From the cell containing the given text, extract its center point as [X, Y] coordinate. 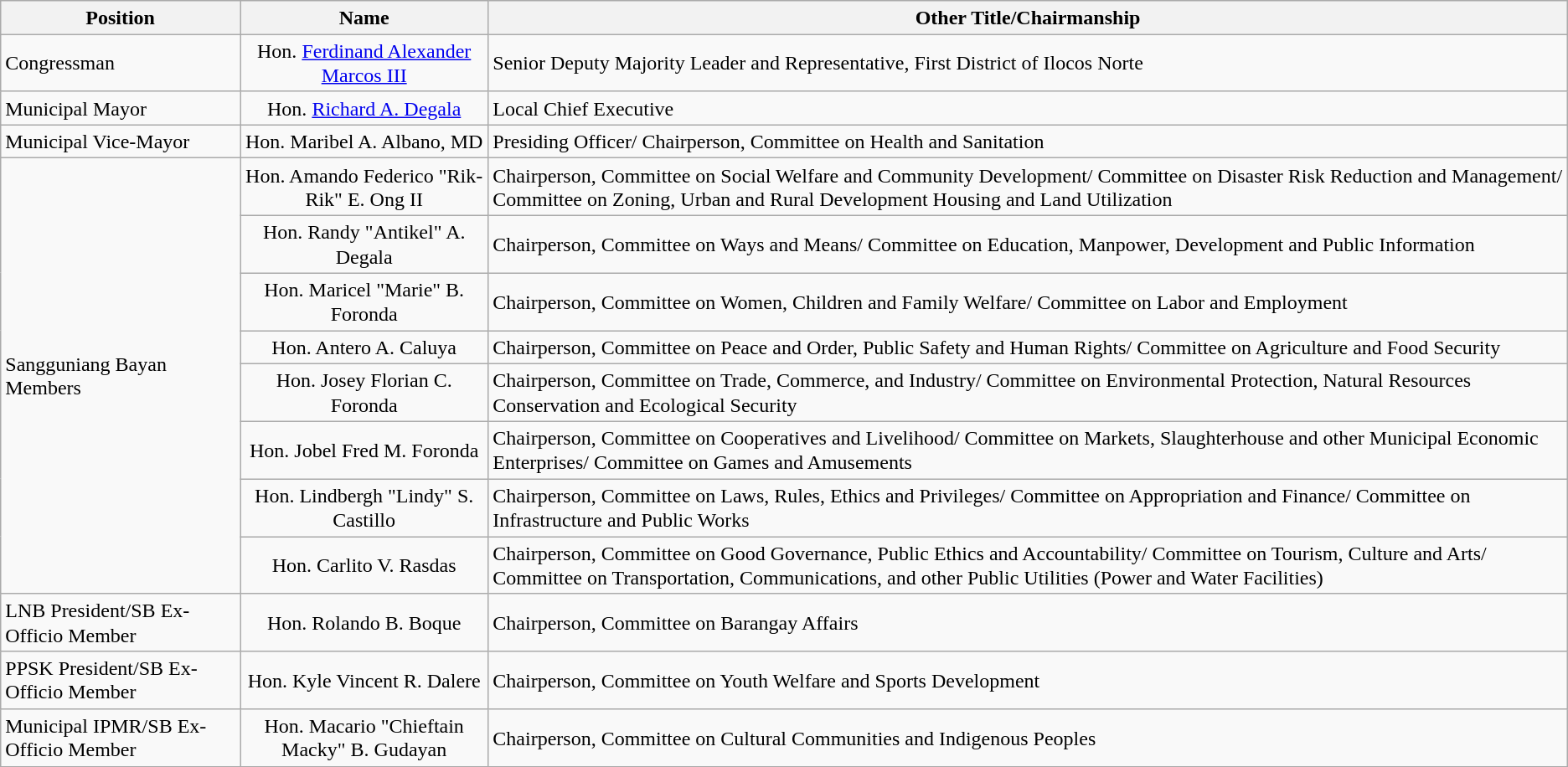
PPSK President/SB Ex-Officio Member [121, 680]
Hon. Carlito V. Rasdas [364, 564]
Hon. Amando Federico "Rik-Rik" E. Ong II [364, 188]
Presiding Officer/ Chairperson, Committee on Health and Sanitation [1028, 142]
Hon. Maricel "Marie" B. Foronda [364, 301]
Position [121, 18]
Chairperson, Committee on Barangay Affairs [1028, 623]
Municipal Vice-Mayor [121, 142]
Chairperson, Committee on Youth Welfare and Sports Development [1028, 680]
Hon. Lindbergh "Lindy" S. Castillo [364, 507]
Hon. Randy "Antikel" A. Degala [364, 245]
Hon. Rolando B. Boque [364, 623]
LNB President/SB Ex-Officio Member [121, 623]
Chairperson, Committee on Peace and Order, Public Safety and Human Rights/ Committee on Agriculture and Food Security [1028, 347]
Hon. Kyle Vincent R. Dalere [364, 680]
Congressman [121, 64]
Municipal IPMR/SB Ex-Officio Member [121, 737]
Hon. Ferdinand Alexander Marcos III [364, 64]
Chairperson, Committee on Women, Children and Family Welfare/ Committee on Labor and Employment [1028, 301]
Chairperson, Committee on Cultural Communities and Indigenous Peoples [1028, 737]
Sangguniang Bayan Members [121, 376]
Hon. Antero A. Caluya [364, 347]
Municipal Mayor [121, 108]
Hon. Macario "Chieftain Macky" B. Gudayan [364, 737]
Hon. Richard A. Degala [364, 108]
Senior Deputy Majority Leader and Representative, First District of Ilocos Norte [1028, 64]
Chairperson, Committee on Ways and Means/ Committee on Education, Manpower, Development and Public Information [1028, 245]
Hon. Maribel A. Albano, MD [364, 142]
Name [364, 18]
Other Title/Chairmanship [1028, 18]
Hon. Jobel Fred M. Foronda [364, 450]
Chairperson, Committee on Laws, Rules, Ethics and Privileges/ Committee on Appropriation and Finance/ Committee on Infrastructure and Public Works [1028, 507]
Local Chief Executive [1028, 108]
Hon. Josey Florian C. Foronda [364, 394]
